Extract the (x, y) coordinate from the center of the cell holding the provided text.  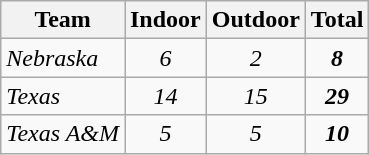
Texas (63, 96)
6 (165, 58)
8 (337, 58)
Nebraska (63, 58)
2 (256, 58)
10 (337, 134)
Team (63, 20)
Indoor (165, 20)
Texas A&M (63, 134)
15 (256, 96)
Total (337, 20)
Outdoor (256, 20)
29 (337, 96)
14 (165, 96)
